Return the [X, Y] coordinate for the center point of the cell that contains the specified text.  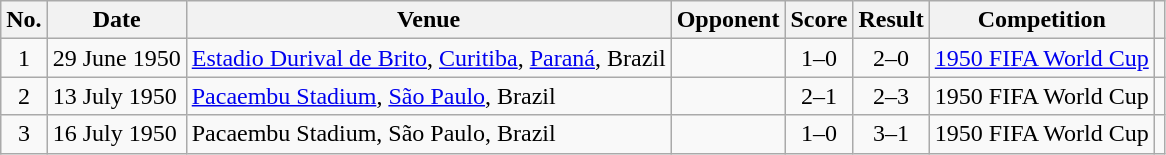
3 [24, 134]
2–0 [891, 58]
No. [24, 20]
Opponent [728, 20]
Date [116, 20]
13 July 1950 [116, 96]
29 June 1950 [116, 58]
Competition [1042, 20]
2–3 [891, 96]
1 [24, 58]
16 July 1950 [116, 134]
3–1 [891, 134]
2 [24, 96]
2–1 [819, 96]
Result [891, 20]
Score [819, 20]
Venue [428, 20]
Estadio Durival de Brito, Curitiba, Paraná, Brazil [428, 58]
